Extract the [x, y] coordinate from the center of the cell holding the provided text.  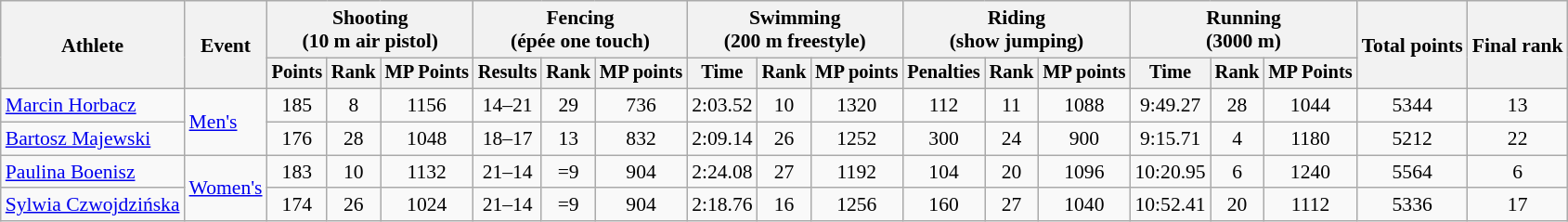
29 [568, 106]
1192 [856, 172]
1040 [1084, 205]
112 [943, 106]
Fencing(épée one touch) [580, 30]
104 [943, 172]
18–17 [508, 139]
Men's [227, 123]
8 [354, 106]
174 [297, 205]
1048 [427, 139]
17 [1518, 205]
Marcin Horbacz [93, 106]
4 [1238, 139]
16 [784, 205]
11 [1012, 106]
160 [943, 205]
1320 [856, 106]
10:20.95 [1170, 172]
183 [297, 172]
Paulina Boenisz [93, 172]
736 [641, 106]
1156 [427, 106]
2:24.08 [722, 172]
5212 [1413, 139]
Penalties [943, 73]
Final rank [1518, 45]
1256 [856, 205]
300 [943, 139]
832 [641, 139]
9:49.27 [1170, 106]
900 [1084, 139]
Running(3000 m) [1243, 30]
5344 [1413, 106]
1240 [1310, 172]
1180 [1310, 139]
Sylwia Czwojdzińska [93, 205]
2:18.76 [722, 205]
Athlete [93, 45]
Women's [227, 188]
14–21 [508, 106]
1252 [856, 139]
Swimming(200 m freestyle) [795, 30]
Shooting(10 m air pistol) [370, 30]
1132 [427, 172]
Results [508, 73]
176 [297, 139]
2:09.14 [722, 139]
5564 [1413, 172]
9:15.71 [1170, 139]
Riding(show jumping) [1016, 30]
24 [1012, 139]
Total points [1413, 45]
5336 [1413, 205]
Points [297, 73]
1096 [1084, 172]
Bartosz Majewski [93, 139]
1112 [1310, 205]
1044 [1310, 106]
185 [297, 106]
22 [1518, 139]
1024 [427, 205]
2:03.52 [722, 106]
10:52.41 [1170, 205]
1088 [1084, 106]
Event [227, 45]
